For the text-containing cell, return its midpoint in (x, y) coordinate format. 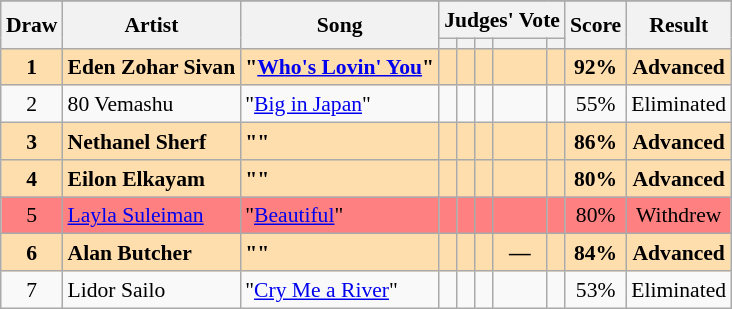
Score (596, 24)
"Who's Lovin' You" (340, 66)
92% (596, 66)
5 (32, 216)
84% (596, 252)
2 (32, 104)
Song (340, 24)
"Cry Me a River" (340, 290)
Alan Butcher (152, 252)
Draw (32, 24)
7 (32, 290)
53% (596, 290)
Eilon Elkayam (152, 178)
Result (678, 24)
"Beautiful" (340, 216)
— (520, 252)
Artist (152, 24)
Layla Suleiman (152, 216)
80 Vemashu (152, 104)
4 (32, 178)
55% (596, 104)
Lidor Sailo (152, 290)
"Big in Japan" (340, 104)
Judges' Vote (502, 20)
Eden Zohar Sivan (152, 66)
Withdrew (678, 216)
1 (32, 66)
86% (596, 142)
6 (32, 252)
3 (32, 142)
Nethanel Sherf (152, 142)
